Return the (X, Y) coordinate for the center point of the cell that contains the specified text.  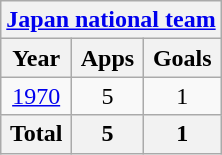
Apps (108, 58)
Japan national team (111, 20)
Total (36, 134)
1970 (36, 96)
Year (36, 58)
Goals (182, 58)
